Identify which cell holds the provided text, then report its [X, Y] central coordinate. 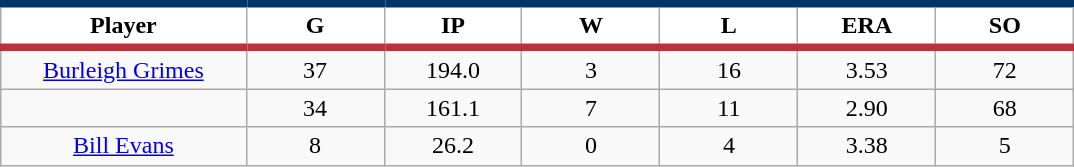
194.0 [453, 68]
Player [124, 26]
ERA [867, 26]
72 [1005, 68]
11 [729, 108]
37 [315, 68]
161.1 [453, 108]
2.90 [867, 108]
3.53 [867, 68]
3 [591, 68]
4 [729, 146]
3.38 [867, 146]
16 [729, 68]
SO [1005, 26]
26.2 [453, 146]
7 [591, 108]
34 [315, 108]
IP [453, 26]
8 [315, 146]
0 [591, 146]
W [591, 26]
Burleigh Grimes [124, 68]
G [315, 26]
5 [1005, 146]
68 [1005, 108]
Bill Evans [124, 146]
L [729, 26]
